Locate the cell with the specified text and output its (X, Y) center coordinate. 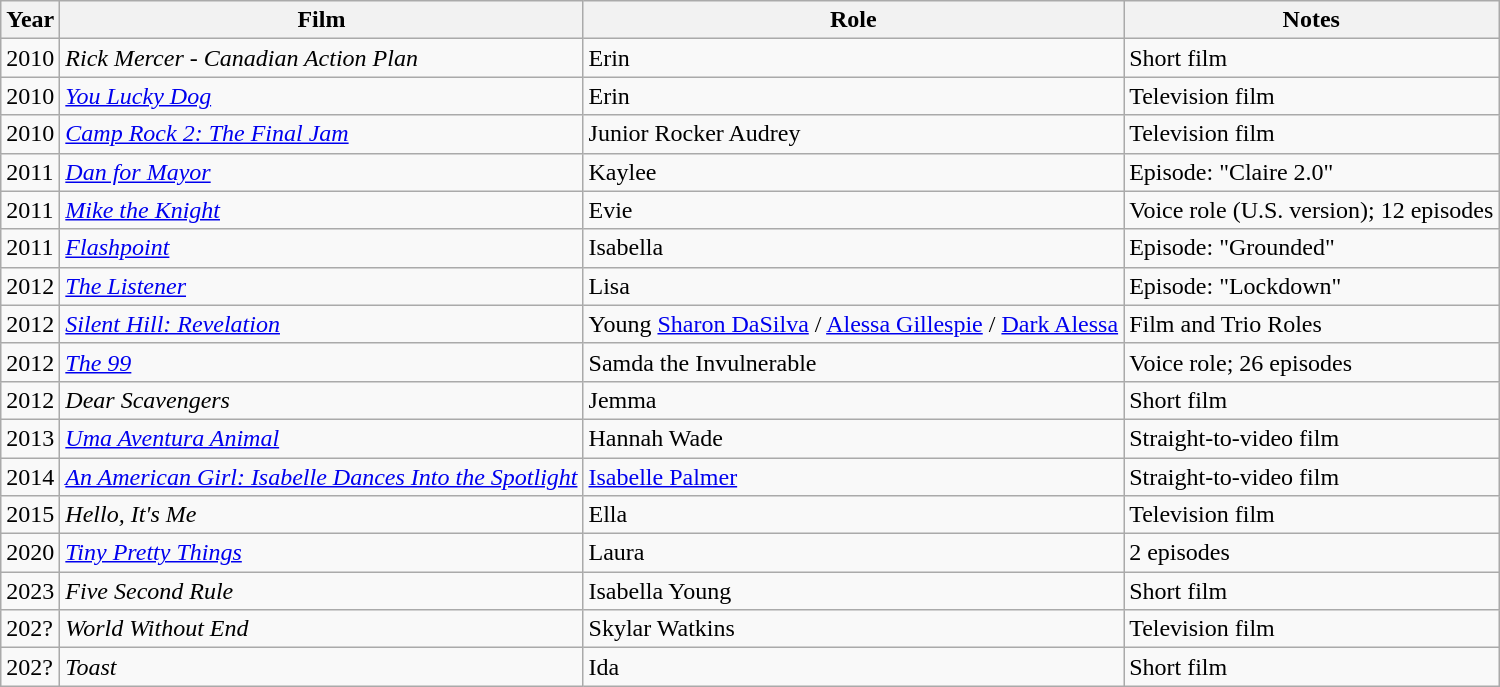
Isabella (854, 248)
World Without End (322, 629)
Toast (322, 667)
Junior Rocker Audrey (854, 134)
Evie (854, 210)
Ella (854, 515)
Dan for Mayor (322, 172)
The 99 (322, 362)
Silent Hill: Revelation (322, 324)
Voice role (U.S. version); 12 episodes (1312, 210)
Kaylee (854, 172)
Camp Rock 2: The Final Jam (322, 134)
Episode: "Lockdown" (1312, 286)
Dear Scavengers (322, 400)
Ida (854, 667)
2015 (30, 515)
You Lucky Dog (322, 96)
Episode: "Claire 2.0" (1312, 172)
Laura (854, 553)
2013 (30, 438)
2020 (30, 553)
2014 (30, 477)
Five Second Rule (322, 591)
Skylar Watkins (854, 629)
Flashpoint (322, 248)
An American Girl: Isabelle Dances Into the Spotlight (322, 477)
Lisa (854, 286)
Hannah Wade (854, 438)
Year (30, 20)
Mike the Knight (322, 210)
Role (854, 20)
2023 (30, 591)
2 episodes (1312, 553)
Rick Mercer - Canadian Action Plan (322, 58)
Samda the Invulnerable (854, 362)
Uma Aventura Animal (322, 438)
Film and Trio Roles (1312, 324)
Jemma (854, 400)
Young Sharon DaSilva / Alessa Gillespie / Dark Alessa (854, 324)
The Listener (322, 286)
Episode: "Grounded" (1312, 248)
Isabelle Palmer (854, 477)
Hello, It's Me (322, 515)
Notes (1312, 20)
Tiny Pretty Things (322, 553)
Isabella Young (854, 591)
Film (322, 20)
Voice role; 26 episodes (1312, 362)
